Return the (X, Y) coordinate for the center point of the cell that contains the specified text.  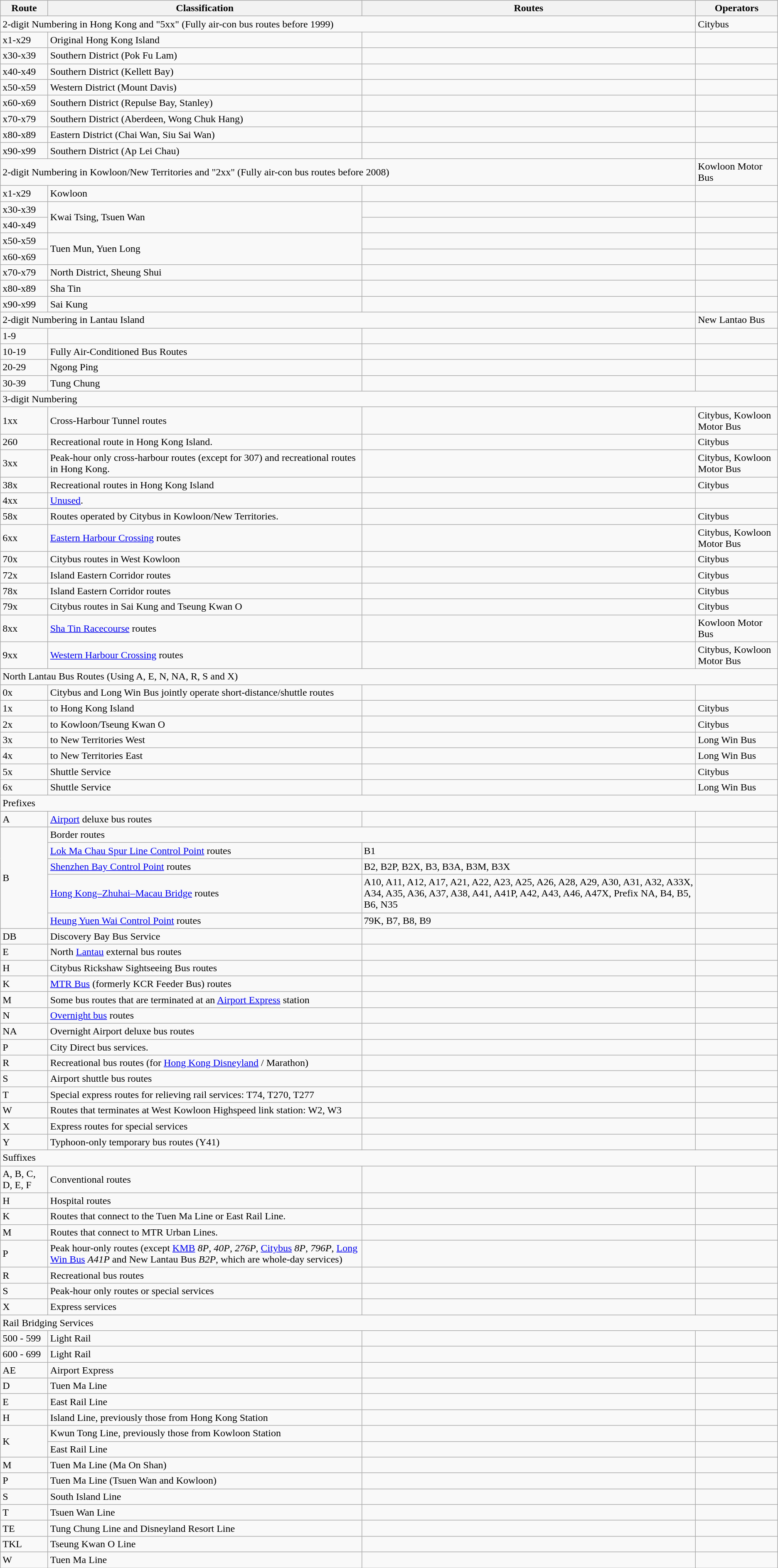
Overnight Airport deluxe bus routes (204, 1031)
Hospital routes (204, 1201)
to Kowloon/Tseung Kwan O (204, 724)
Lok Ma Chau Spur Line Control Point routes (204, 851)
Recreational route in Hong Kong Island. (204, 442)
1-9 (24, 336)
Peak-hour only cross-harbour routes (except for 307) and recreational routes in Hong Kong. (204, 463)
30-39 (24, 383)
1x (24, 708)
Shenzhen Bay Control Point routes (204, 866)
Eastern Harbour Crossing routes (204, 538)
70x (24, 559)
Western District (Mount Davis) (204, 87)
to New Territories West (204, 740)
Tung Chung (204, 383)
Discovery Bay Bus Service (204, 936)
B (24, 878)
NA (24, 1031)
North Lantau external bus routes (204, 952)
to Hong Kong Island (204, 708)
Routes that connect to MTR Urban Lines. (204, 1232)
Classification (204, 8)
Hong Kong–Zhuhai–Macau Bridge routes (204, 894)
Ngong Ping (204, 367)
Y (24, 1142)
Routes operated by Citybus in Kowloon/New Territories. (204, 517)
Operators (737, 8)
Fully Air-Conditioned Bus Routes (204, 352)
Express services (204, 1307)
TKL (24, 1544)
Southern District (Ap Lei Chau) (204, 150)
Eastern District (Chai Wan, Siu Sai Wan) (204, 135)
Southern District (Kellett Bay) (204, 71)
Route (24, 8)
Sha Tin (204, 288)
Tung Chung Line and Disneyland Resort Line (204, 1528)
5x (24, 772)
2-digit Numbering in Hong Kong and "5xx" (Fully air-con bus routes before 1999) (348, 24)
B2, B2P, B2X, B3, B3A, B3M, B3X (529, 866)
Southern District (Aberdeen, Wong Chuk Hang) (204, 119)
72x (24, 575)
500 - 599 (24, 1339)
New Lantao Bus (737, 320)
4xx (24, 501)
38x (24, 485)
Sai Kung (204, 304)
6xx (24, 538)
Citybus routes in West Kowloon (204, 559)
0x (24, 692)
260 (24, 442)
Cross-Harbour Tunnel routes (204, 421)
Conventional routes (204, 1179)
North Lantau Bus Routes (Using A, E, N, NA, R, S and X) (389, 677)
MTR Bus (formerly KCR Feeder Bus) routes (204, 984)
Tseung Kwan O Line (204, 1544)
City Direct bus services. (204, 1047)
20-29 (24, 367)
Citybus routes in Sai Kung and Tseung Kwan O (204, 607)
10-19 (24, 352)
North District, Sheung Shui (204, 273)
Airport Express (204, 1370)
3x (24, 740)
Citybus and Long Win Bus jointly operate short-distance/shuttle routes (204, 692)
Recreational bus routes (for Hong Kong Disneyland / Marathon) (204, 1063)
6x (24, 788)
8xx (24, 628)
Express routes for special services (204, 1126)
South Island Line (204, 1497)
Unused. (204, 501)
DB (24, 936)
2-digit Numbering in Lantau Island (348, 320)
D (24, 1386)
Western Harbour Crossing routes (204, 655)
Typhoon-only temporary bus routes (Y41) (204, 1142)
3xx (24, 463)
Island Line, previously those from Hong Kong Station (204, 1418)
4x (24, 756)
A, B, C, D, E, F (24, 1179)
Recreational routes in Hong Kong Island (204, 485)
Recreational bus routes (204, 1275)
B1 (529, 851)
Routes (529, 8)
Kwai Tsing, Tsuen Wan (204, 217)
79x (24, 607)
Routes that connect to the Tuen Ma Line or East Rail Line. (204, 1216)
A (24, 819)
Kwun Tong Line, previously those from Kowloon Station (204, 1433)
Kowloon (204, 193)
Airport deluxe bus routes (204, 819)
TE (24, 1528)
Prefixes (389, 803)
Citybus Rickshaw Sightseeing Bus routes (204, 968)
Rail Bridging Services (389, 1323)
Special express routes for relieving rail services: T74, T270, T277 (204, 1095)
Tuen Ma Line (Tsuen Wan and Kowloon) (204, 1481)
600 - 699 (24, 1354)
Airport shuttle bus routes (204, 1079)
58x (24, 517)
79K, B7, B8, B9 (529, 921)
2-digit Numbering in Kowloon/New Territories and "2xx" (Fully air-con bus routes before 2008) (348, 172)
to New Territories East (204, 756)
Border routes (372, 835)
Southern District (Pok Fu Lam) (204, 56)
3-digit Numbering (389, 399)
Routes that terminates at West Kowloon Highspeed link station: W2, W3 (204, 1110)
Southern District (Repulse Bay, Stanley) (204, 103)
Heung Yuen Wai Control Point routes (204, 921)
Overnight bus routes (204, 1015)
2x (24, 724)
AE (24, 1370)
9xx (24, 655)
Tuen Mun, Yuen Long (204, 249)
Tsuen Wan Line (204, 1512)
Tuen Ma Line (Ma On Shan) (204, 1465)
Peak hour-only routes (except KMB 8P, 40P, 276P, Citybus 8P, 796P, Long Win Bus A41P and New Lantau Bus B2P, which are whole-day services) (204, 1253)
1xx (24, 421)
Some bus routes that are terminated at an Airport Express station (204, 999)
78x (24, 591)
Sha Tin Racecourse routes (204, 628)
Suffixes (389, 1158)
Original Hong Kong Island (204, 40)
N (24, 1015)
Peak-hour only routes or special services (204, 1291)
